Extract the (x, y) coordinate from the center of the cell holding the provided text.  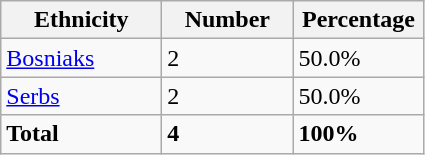
Ethnicity (82, 20)
Percentage (358, 20)
4 (228, 134)
Number (228, 20)
Serbs (82, 96)
100% (358, 134)
Total (82, 134)
Bosniaks (82, 58)
